Capture the cell that displays the provided text and extract its [X, Y] central coordinate. 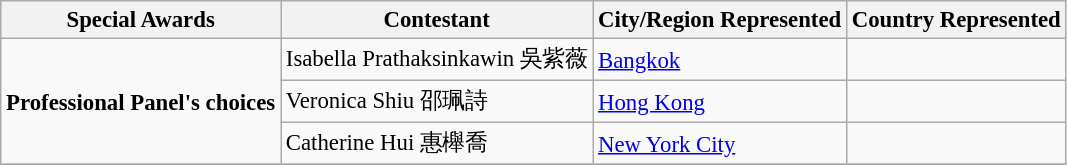
New York City [720, 144]
Catherine Hui 惠櫸喬 [436, 144]
Professional Panel's choices [141, 102]
City/Region Represented [720, 20]
Bangkok [720, 60]
Contestant [436, 20]
Hong Kong [720, 102]
Country Represented [956, 20]
Special Awards [141, 20]
Isabella Prathaksinkawin 吳紫薇 [436, 60]
Veronica Shiu 邵珮詩 [436, 102]
